Provide the (X, Y) coordinate of the cell's center where the given text is located.  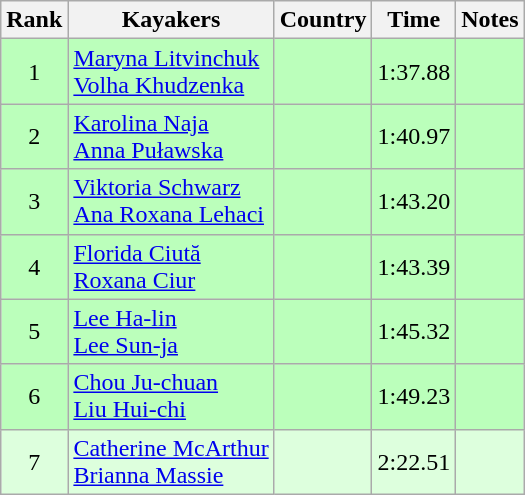
Florida CiutăRoxana Ciur (171, 266)
Maryna LitvinchukVolha Khudzenka (171, 72)
Notes (490, 20)
Chou Ju-chuanLiu Hui-chi (171, 396)
1:49.23 (414, 396)
1:40.97 (414, 136)
3 (34, 202)
1:43.39 (414, 266)
5 (34, 332)
Kayakers (171, 20)
Catherine McArthurBrianna Massie (171, 462)
Lee Ha-linLee Sun-ja (171, 332)
Time (414, 20)
Country (323, 20)
4 (34, 266)
6 (34, 396)
Viktoria SchwarzAna Roxana Lehaci (171, 202)
Rank (34, 20)
1 (34, 72)
1:43.20 (414, 202)
1:37.88 (414, 72)
2:22.51 (414, 462)
7 (34, 462)
2 (34, 136)
1:45.32 (414, 332)
Karolina NajaAnna Puławska (171, 136)
